Return [X, Y] of the center of cell containing provided text 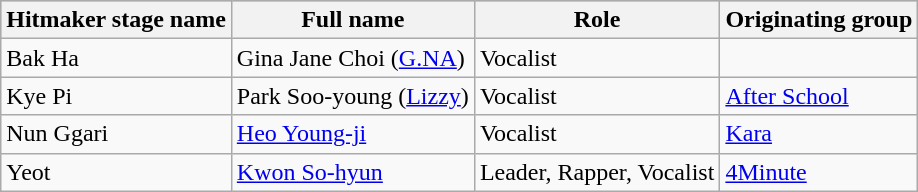
After School [819, 96]
Kye Pi [116, 96]
Kara [819, 134]
Originating group [819, 20]
Yeot [116, 172]
Nun Ggari [116, 134]
Leader, Rapper, Vocalist [597, 172]
Gina Jane Choi (G.NA) [352, 58]
Park Soo-young (Lizzy) [352, 96]
Full name [352, 20]
Heo Young-ji [352, 134]
Kwon So-hyun [352, 172]
Role [597, 20]
Hitmaker stage name [116, 20]
4Minute [819, 172]
Bak Ha [116, 58]
